Capture the cell that displays the provided text and extract its [x, y] central coordinate. 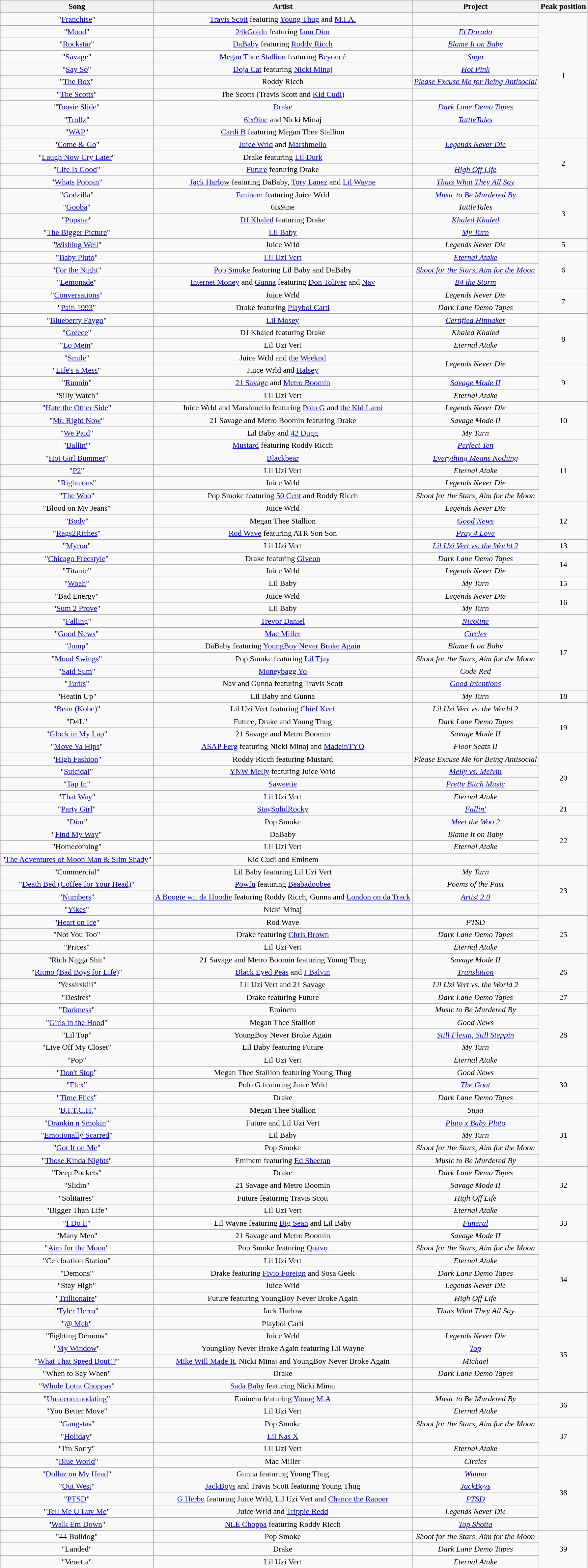
Future and Lil Uzi Vert [283, 1123]
"Whole Lotta Choppas" [77, 1386]
"High Fashion" [77, 759]
"Walk Em Down" [77, 1524]
"Emotionally Scarred" [77, 1135]
Black Eyed Peas and J Balvin [283, 972]
5 [563, 245]
6ix9ine [283, 207]
Drake featuring Giveon [283, 558]
"Turks" [77, 684]
34 [563, 1279]
"Landed" [77, 1549]
"Party Girl" [77, 809]
"Say So" [77, 69]
"Unaccommodating" [77, 1399]
"Desires" [77, 997]
"Deep Pockets" [77, 1173]
24kGoldn featuring Iann Dior [283, 32]
"Righteous" [77, 483]
Certified Hitmaker [476, 320]
Pretty Bitch Music [476, 784]
Michael [476, 1361]
"Move Ya Hips" [77, 746]
31 [563, 1135]
The Goat [476, 1085]
Drake featuring Future [283, 997]
"The Box" [77, 82]
Rod Wave featuring ATR Son Son [283, 533]
11 [563, 470]
Top Shotta [476, 1524]
StaySolidRocky [283, 809]
Mike Will Made It, Nicki Minaj and YoungBoy Never Broke Again [283, 1361]
"Sum 2 Prove" [77, 609]
37 [563, 1436]
"Stay High" [77, 1286]
Future featuring Travis Scott [283, 1198]
"I Do It" [77, 1223]
Perfect Ten [476, 445]
Pluto x Baby Pluto [476, 1123]
"Ritmo (Bad Boys for Life)" [77, 972]
"Blue World" [77, 1461]
Juice Wrld and Trippie Redd [283, 1511]
"Rags2Riches" [77, 533]
"Life's a Mess" [77, 370]
Kid Cudi and Eminem [283, 859]
Still Flexin, Still Steppin [476, 1035]
"Venetia" [77, 1561]
"Heatin Up" [77, 696]
Pop Smoke featuring Lil Baby and DaBaby [283, 270]
DaBaby [283, 834]
15 [563, 584]
21 Savage and Metro Boomin featuring Young Thug [283, 960]
Trevor Daniel [283, 621]
6ix9ine and Nicki Minaj [283, 119]
"Woah" [77, 584]
JackBoys and Travis Scott featuring Young Thug [283, 1486]
21 [563, 809]
"Out West" [77, 1486]
19 [563, 727]
"Said Sum" [77, 671]
G Herbo featuring Juice Wrld, Lil Uzi Vert and Chance the Rapper [283, 1499]
"Bad Energy" [77, 596]
Translation [476, 972]
6 [563, 270]
Everything Means Nothing [476, 458]
"Holiday" [77, 1436]
1 [563, 76]
Eminem featuring Ed Sheeran [283, 1160]
"Franchise" [77, 19]
"Mr. Right Now" [77, 420]
"Numbers" [77, 897]
9 [563, 383]
"Dior" [77, 822]
Future featuring Drake [283, 170]
33 [563, 1223]
"Hate the Other Side" [77, 408]
39 [563, 1549]
"Don't Stop" [77, 1072]
20 [563, 778]
Lil Baby and Gunna [283, 696]
"Pain 1993" [77, 307]
16 [563, 602]
13 [563, 546]
"Dollaz on My Head" [77, 1474]
"Flex" [77, 1085]
"Gangstas" [77, 1424]
Peak position [563, 7]
Good Intentions [476, 684]
"Drankin n Smokin" [77, 1123]
Lil Uzi Vert featuring Chief Keef [283, 709]
"Life Is Good" [77, 170]
Melly vs. Melvin [476, 772]
Travis Scott featuring Young Thug and M.I.A. [283, 19]
"My Window" [77, 1348]
Megan Thee Stallion featuring Beyoncé [283, 57]
Drake featuring Fivio Foreign and Sosa Geek [283, 1273]
"Blueberry Faygo" [77, 320]
Doja Cat featuring Nicki Minaj [283, 69]
Cardi B featuring Megan Thee Stallion [283, 132]
"Commercial" [77, 872]
NLE Choppa featuring Roddy Ricch [283, 1524]
"Tell Me U Luv Me" [77, 1511]
"Live Off My Closet" [77, 1047]
Polo G featuring Juice Wrld [283, 1085]
35 [563, 1354]
"We Paid" [77, 433]
Juice Wrld and Marshmello [283, 144]
"Lemonade" [77, 282]
"Bigger Than Life" [77, 1211]
Pop Smoke featuring Lil Tjay [283, 659]
"Lil Top" [77, 1035]
"Celebration Station" [77, 1261]
Fallin' [476, 809]
22 [563, 841]
Lil Baby featuring Future [283, 1047]
Top [476, 1348]
"Gooba" [77, 207]
Eminem [283, 1010]
A Boogie wit da Hoodie featuring Roddy Ricch, Gunna and London on da Track [283, 897]
"Popstar" [77, 220]
"Titanic" [77, 571]
Lil Baby and 42 Dugg [283, 433]
17 [563, 652]
10 [563, 420]
"Solitaires" [77, 1198]
27 [563, 997]
"Trollz" [77, 119]
Drake featuring Chris Brown [283, 934]
"Baby Pluto" [77, 257]
"Bean (Kobe)" [77, 709]
Funeral [476, 1223]
Lil Mosey [283, 320]
25 [563, 934]
"Lo Mein" [77, 345]
"What That Speed Bout!?" [77, 1361]
"Pop" [77, 1060]
"Ballin'" [77, 445]
"Those Kinda Nights" [77, 1160]
"Runnin" [77, 383]
Lil Wayne featuring Big Sean and Lil Baby [283, 1223]
14 [563, 565]
Hot Pink [476, 69]
Saweetie [283, 784]
"Jump" [77, 646]
"Conversations" [77, 295]
"Mood" [77, 32]
Moneybagg Yo [283, 671]
Rod Wave [283, 922]
12 [563, 521]
"Yessirskiii" [77, 985]
"Heart on Ice" [77, 922]
"Time Flies" [77, 1098]
"Mood Swings" [77, 659]
"Wishing Well" [77, 245]
"Yikes" [77, 909]
Future featuring YoungBoy Never Broke Again [283, 1298]
"Death Bed (Coffee for Your Head)" [77, 884]
"Blood on My Jeans" [77, 508]
26 [563, 972]
"Homecoming" [77, 847]
"Myron" [77, 546]
"Got It on Me" [77, 1148]
Floor Seats II [476, 746]
Juice Wrld and Halsey [283, 370]
JackBoys [476, 1486]
Sada Baby featuring Nicki Minaj [283, 1386]
"@ Meh" [77, 1323]
"Hot Girl Bummer" [77, 458]
30 [563, 1085]
"The Scotts" [77, 94]
Jack Harlow featuring DaBaby, Tory Lanez and Lil Wayne [283, 182]
38 [563, 1493]
"Good News" [77, 634]
"Godzilla" [77, 195]
Eminem featuring Young M.A [283, 1399]
Lil Nas X [283, 1436]
Future, Drake and Young Thug [283, 721]
"Falling" [77, 621]
Drake featuring Lil Durk [283, 157]
"Tap In" [77, 784]
Roddy Ricch featuring Mustard [283, 759]
Lil Baby featuring Lil Uzi Vert [283, 872]
Playboi Carti [283, 1323]
"Glock in My Lap" [77, 734]
"Trillionaire" [77, 1298]
"Darkness" [77, 1010]
"Laugh Now Cry Later" [77, 157]
3 [563, 214]
Meet the Woo 2 [476, 822]
Lil Uzi Vert and 21 Savage [283, 985]
Song [77, 7]
"Rich Nigga Shit" [77, 960]
"For the Night" [77, 270]
18 [563, 696]
7 [563, 301]
Artist [283, 7]
"Whats Poppin" [77, 182]
"44 Bulldog" [77, 1536]
YNW Melly featuring Juice Wrld [283, 772]
YoungBoy Never Broke Again featuring Lil Wayne [283, 1348]
"Find My Way" [77, 834]
Jack Harlow [283, 1311]
"Smile" [77, 357]
Blackbear [283, 458]
DaBaby featuring YoungBoy Never Broke Again [283, 646]
"Suicidal" [77, 772]
Nicki Minaj [283, 909]
21 Savage and Metro Boomin featuring Drake [283, 420]
Eminem featuring Juice Wrld [283, 195]
Pop Smoke featuring 50 Cent and Roddy Ricch [283, 496]
DaBaby featuring Roddy Ricch [283, 44]
"That Way" [77, 797]
"Prices" [77, 947]
"Girls in the Hood" [77, 1022]
8 [563, 339]
Artist 2.0 [476, 897]
Pray 4 Love [476, 533]
Nav and Gunna featuring Travis Scott [283, 684]
2 [563, 163]
Gunna featuring Young Thug [283, 1474]
Poems of the Past [476, 884]
"Toosie Slide" [77, 107]
Juice Wrld and the Weeknd [283, 357]
Internet Money and Gunna featuring Don Toliver and Nav [283, 282]
YoungBoy Never Broke Again [283, 1035]
"Come & Go" [77, 144]
"I'm Sorry" [77, 1449]
28 [563, 1035]
"B.I.T.C.H." [77, 1110]
"The Adventures of Moon Man & Slim Shady" [77, 859]
"Greece" [77, 332]
"Chicago Freestyle" [77, 558]
"Silly Watch" [77, 395]
Wunna [476, 1474]
Pop Smoke featuring Quavo [283, 1248]
"Not You Too" [77, 934]
B4 the Storm [476, 282]
"Aim for the Moon" [77, 1248]
"You Better Move" [77, 1411]
"Body" [77, 521]
"D4L" [77, 721]
El Dorado [476, 32]
Drake featuring Playboi Carti [283, 307]
Megan Thee Stallion featuring Young Thug [283, 1072]
The Scotts (Travis Scott and Kid Cudi) [283, 94]
32 [563, 1185]
"Fighting Demons" [77, 1336]
"WAP" [77, 132]
36 [563, 1405]
Juice Wrld and Marshmello featuring Polo G and the Kid Laroi [283, 408]
Code Red [476, 671]
"PTSD" [77, 1499]
"When to Say When" [77, 1374]
Nicotine [476, 621]
"Savage" [77, 57]
Powfu featuring Beabadoobee [283, 884]
"Many Men" [77, 1236]
23 [563, 891]
ASAP Ferg featuring Nicki Minaj and MadeinTYO [283, 746]
"The Bigger Picture" [77, 232]
"Demons" [77, 1273]
"The Woo" [77, 496]
"P2" [77, 470]
Mustard featuring Roddy Ricch [283, 445]
"Rockstar" [77, 44]
"Tyler Herro" [77, 1311]
"Slidin" [77, 1185]
Roddy Ricch [283, 82]
Project [476, 7]
